Locate the cell with the specified text and output its (x, y) center coordinate. 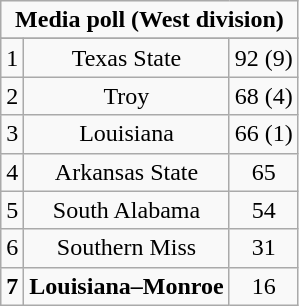
Louisiana–Monroe (126, 286)
7 (12, 286)
Troy (126, 96)
68 (4) (264, 96)
Media poll (West division) (150, 20)
66 (1) (264, 134)
65 (264, 172)
4 (12, 172)
92 (9) (264, 58)
5 (12, 210)
Louisiana (126, 134)
Southern Miss (126, 248)
2 (12, 96)
1 (12, 58)
16 (264, 286)
31 (264, 248)
South Alabama (126, 210)
Arkansas State (126, 172)
3 (12, 134)
54 (264, 210)
6 (12, 248)
Texas State (126, 58)
